Locate the cell with the specified text and output its (x, y) center coordinate. 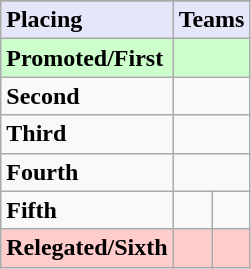
Third (87, 134)
Second (87, 96)
Promoted/First (87, 58)
Fourth (87, 172)
Placing (87, 20)
Fifth (87, 210)
Relegated/Sixth (87, 248)
Teams (212, 20)
